Output the [X, Y] coordinate of the center of the cell containing the given text.  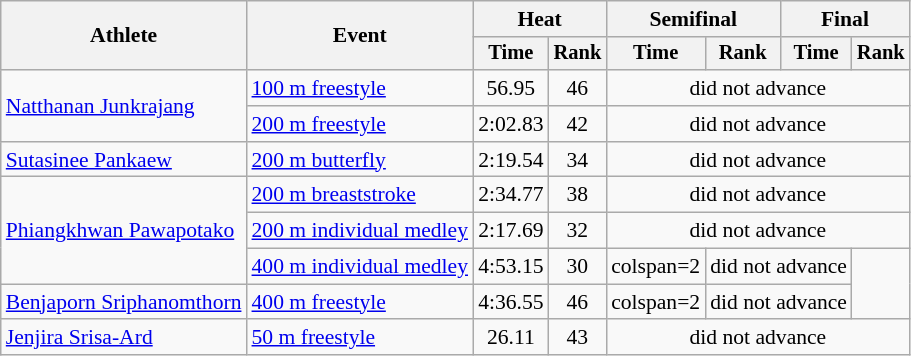
42 [578, 124]
200 m freestyle [360, 124]
38 [578, 195]
4:53.15 [510, 267]
32 [578, 231]
Phiangkhwan Pawapotako [124, 230]
30 [578, 267]
56.95 [510, 88]
100 m freestyle [360, 88]
2:02.83 [510, 124]
Athlete [124, 36]
2:34.77 [510, 195]
Sutasinee Pankaew [124, 160]
200 m breaststroke [360, 195]
Benjaporn Sriphanomthorn [124, 302]
50 m freestyle [360, 338]
Final [844, 19]
Event [360, 36]
4:36.55 [510, 302]
200 m individual medley [360, 231]
Semifinal [693, 19]
Heat [540, 19]
43 [578, 338]
Natthanan Junkrajang [124, 106]
26.11 [510, 338]
400 m freestyle [360, 302]
34 [578, 160]
400 m individual medley [360, 267]
2:17.69 [510, 231]
Jenjira Srisa-Ard [124, 338]
2:19.54 [510, 160]
200 m butterfly [360, 160]
